Identify which cell holds the provided text, then report its [x, y] central coordinate. 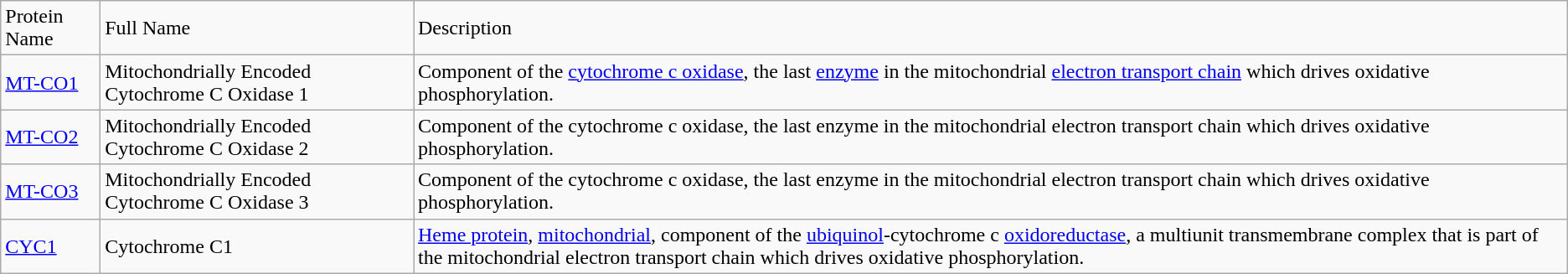
CYC1 [50, 246]
MT-CO3 [50, 191]
Mitochondrially Encoded Cytochrome C Oxidase 3 [257, 191]
Protein Name [50, 28]
Cytochrome C1 [257, 246]
Mitochondrially Encoded Cytochrome C Oxidase 2 [257, 137]
Mitochondrially Encoded Cytochrome C Oxidase 1 [257, 82]
Full Name [257, 28]
Description [991, 28]
MT-CO1 [50, 82]
MT-CO2 [50, 137]
